Output the (x, y) coordinate of the center of the cell containing the given text.  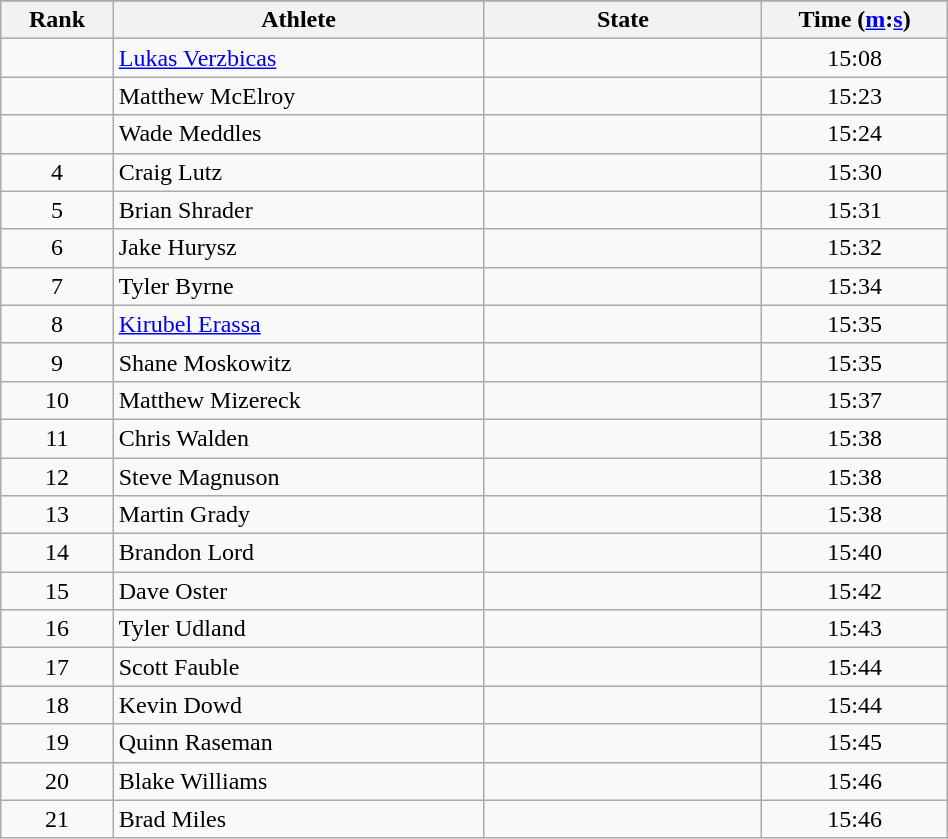
18 (57, 705)
14 (57, 553)
5 (57, 210)
Craig Lutz (298, 172)
15:23 (854, 96)
16 (57, 629)
4 (57, 172)
Quinn Raseman (298, 743)
Matthew Mizereck (298, 400)
Dave Oster (298, 591)
9 (57, 362)
Martin Grady (298, 515)
Tyler Byrne (298, 286)
Time (m:s) (854, 20)
15:08 (854, 58)
6 (57, 248)
21 (57, 819)
Blake Williams (298, 781)
11 (57, 438)
15:43 (854, 629)
19 (57, 743)
15:34 (854, 286)
Lukas Verzbicas (298, 58)
Kevin Dowd (298, 705)
7 (57, 286)
Brandon Lord (298, 553)
17 (57, 667)
12 (57, 477)
State (623, 20)
Jake Hurysz (298, 248)
15:24 (854, 134)
15:31 (854, 210)
15:45 (854, 743)
Kirubel Erassa (298, 324)
Athlete (298, 20)
15:42 (854, 591)
15:32 (854, 248)
15 (57, 591)
15:37 (854, 400)
Tyler Udland (298, 629)
Scott Fauble (298, 667)
10 (57, 400)
Rank (57, 20)
15:40 (854, 553)
Wade Meddles (298, 134)
20 (57, 781)
Brian Shrader (298, 210)
13 (57, 515)
Brad Miles (298, 819)
8 (57, 324)
Steve Magnuson (298, 477)
Shane Moskowitz (298, 362)
15:30 (854, 172)
Chris Walden (298, 438)
Matthew McElroy (298, 96)
